Extract the [x, y] coordinate from the center of the cell holding the provided text.  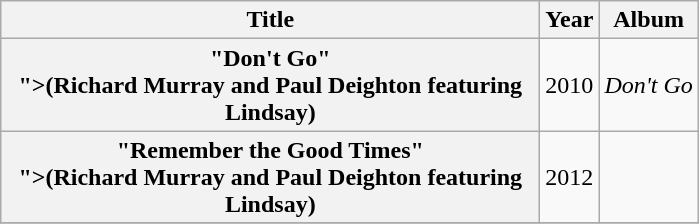
Year [570, 20]
Album [649, 20]
"Don't Go"">(Richard Murray and Paul Deighton featuring Lindsay) [270, 85]
"Remember the Good Times"">(Richard Murray and Paul Deighton featuring Lindsay) [270, 177]
2012 [570, 177]
Don't Go [649, 85]
Title [270, 20]
2010 [570, 85]
